Capture the cell that displays the provided text and extract its [X, Y] central coordinate. 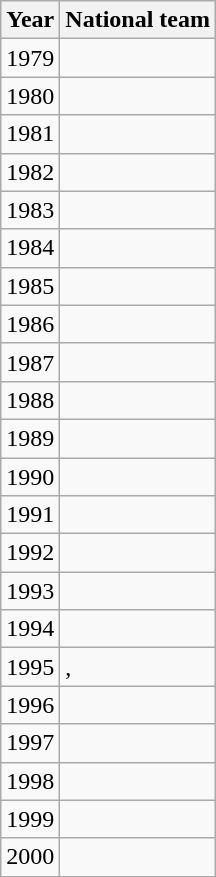
1983 [30, 210]
1980 [30, 96]
1995 [30, 667]
1994 [30, 629]
1993 [30, 591]
1998 [30, 781]
1981 [30, 134]
1996 [30, 705]
National team [138, 20]
, [138, 667]
1991 [30, 515]
1990 [30, 477]
1979 [30, 58]
1989 [30, 438]
2000 [30, 857]
1992 [30, 553]
1986 [30, 324]
1999 [30, 819]
1997 [30, 743]
Year [30, 20]
1984 [30, 248]
1987 [30, 362]
1985 [30, 286]
1982 [30, 172]
1988 [30, 400]
